Return the [X, Y] coordinate for the center point of the cell that contains the specified text.  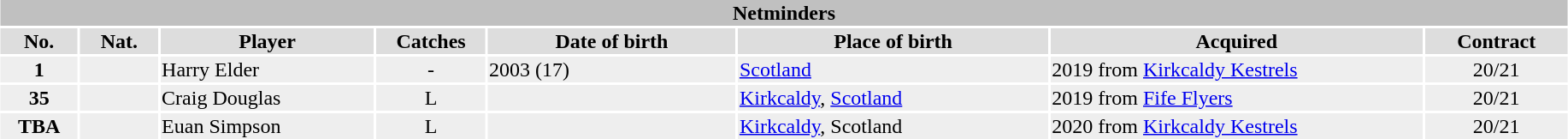
Harry Elder [268, 69]
35 [39, 98]
2003 (17) [611, 69]
Date of birth [611, 41]
Acquired [1236, 41]
1 [39, 69]
Contract [1496, 41]
Nat. [120, 41]
Catches [431, 41]
2019 from Kirkcaldy Kestrels [1236, 69]
TBA [39, 126]
2019 from Fife Flyers [1236, 98]
Euan Simpson [268, 126]
Scotland [893, 69]
No. [39, 41]
Player [268, 41]
Netminders [783, 13]
- [431, 69]
2020 from Kirkcaldy Kestrels [1236, 126]
Craig Douglas [268, 98]
Place of birth [893, 41]
